From the cell containing the given text, extract its center point as [x, y] coordinate. 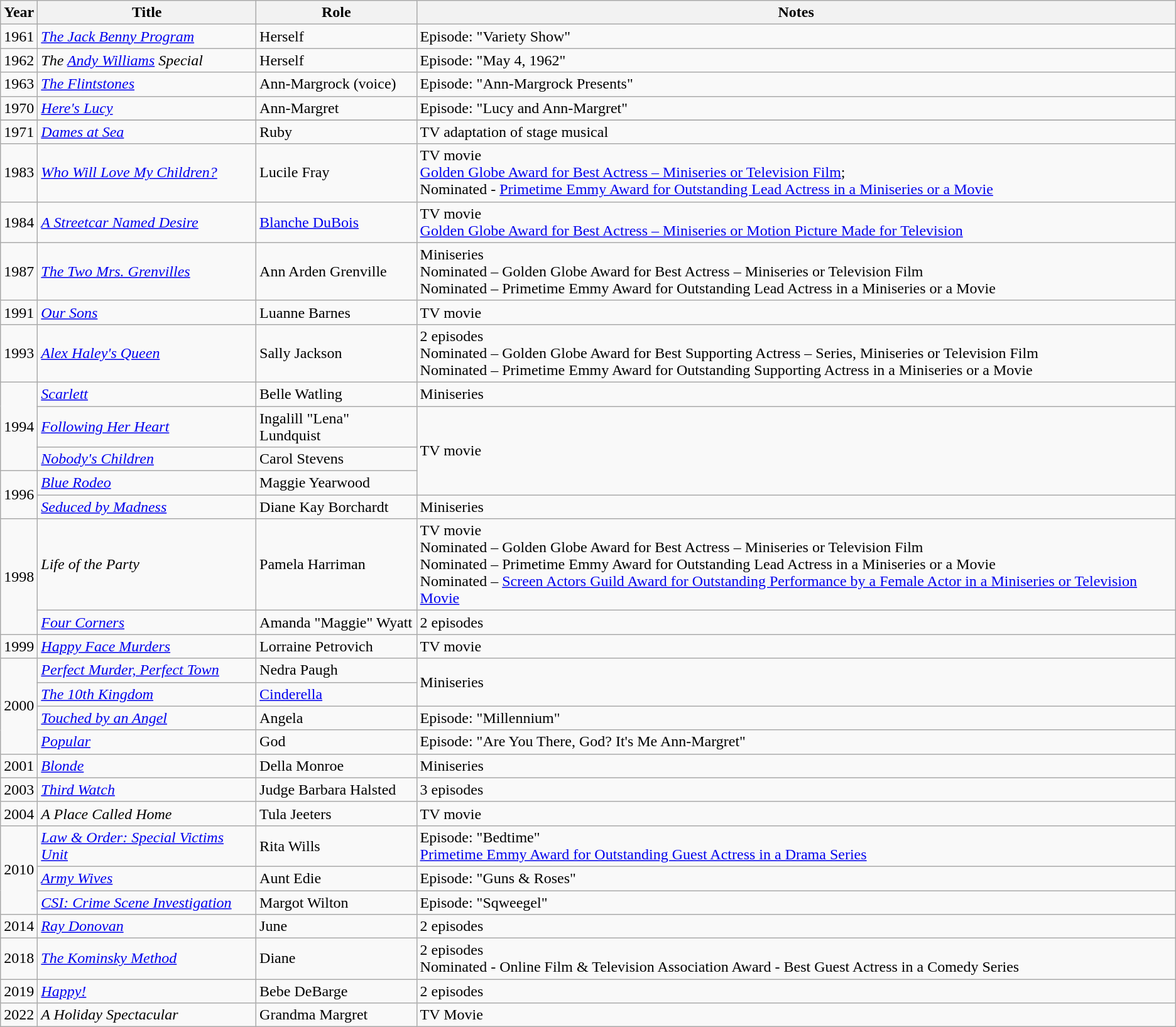
Sally Jackson [337, 353]
Nobody's Children [147, 459]
TV movieGolden Globe Award for Best Actress – Miniseries or Motion Picture Made for Television [796, 222]
The Andy Williams Special [147, 60]
Della Monroe [337, 766]
2022 [19, 1015]
The Two Mrs. Grenvilles [147, 271]
1963 [19, 84]
2003 [19, 790]
Army Wives [147, 878]
1993 [19, 353]
Episode: "Sqweegel" [796, 903]
Role [337, 13]
Happy! [147, 991]
Episode: "Ann-Margrock Presents" [796, 84]
1961 [19, 36]
The Kominsky Method [147, 959]
Cinderella [337, 694]
TV adaptation of stage musical [796, 132]
1970 [19, 108]
Scarlett [147, 394]
Belle Watling [337, 394]
Ann Arden Grenville [337, 271]
Four Corners [147, 622]
Episode: "Variety Show" [796, 36]
Nedra Paugh [337, 670]
Diane [337, 959]
God [337, 742]
1984 [19, 222]
Life of the Party [147, 565]
Episode: "Millennium" [796, 718]
The 10th Kingdom [147, 694]
Judge Barbara Halsted [337, 790]
1971 [19, 132]
Episode: "Are You There, God? It's Me Ann-Margret" [796, 742]
1991 [19, 312]
Diane Kay Borchardt [337, 507]
CSI: Crime Scene Investigation [147, 903]
2014 [19, 926]
1983 [19, 173]
1999 [19, 646]
Lorraine Petrovich [337, 646]
A Place Called Home [147, 813]
Pamela Harriman [337, 565]
1996 [19, 495]
A Streetcar Named Desire [147, 222]
2001 [19, 766]
Margot Wilton [337, 903]
TV Movie [796, 1015]
Following Her Heart [147, 426]
1962 [19, 60]
Rita Wills [337, 845]
Our Sons [147, 312]
Notes [796, 13]
2000 [19, 706]
Happy Face Murders [147, 646]
Here's Lucy [147, 108]
Episode: "Lucy and Ann-Margret" [796, 108]
The Jack Benny Program [147, 36]
Luanne Barnes [337, 312]
2 episodes Nominated - Online Film & Television Association Award - Best Guest Actress in a Comedy Series [796, 959]
The Flintstones [147, 84]
Third Watch [147, 790]
2004 [19, 813]
2019 [19, 991]
Ann-Margret [337, 108]
Dames at Sea [147, 132]
Blue Rodeo [147, 483]
A Holiday Spectacular [147, 1015]
Amanda "Maggie" Wyatt [337, 622]
Year [19, 13]
2018 [19, 959]
Maggie Yearwood [337, 483]
Lucile Fray [337, 173]
Bebe DeBarge [337, 991]
Tula Jeeters [337, 813]
1998 [19, 577]
Episode: "May 4, 1962" [796, 60]
Blanche DuBois [337, 222]
Popular [147, 742]
Perfect Murder, Perfect Town [147, 670]
Carol Stevens [337, 459]
Alex Haley's Queen [147, 353]
June [337, 926]
Grandma Margret [337, 1015]
Touched by an Angel [147, 718]
2010 [19, 869]
Aunt Edie [337, 878]
Episode: "Bedtime"Primetime Emmy Award for Outstanding Guest Actress in a Drama Series [796, 845]
Ray Donovan [147, 926]
1987 [19, 271]
Blonde [147, 766]
Who Will Love My Children? [147, 173]
1994 [19, 426]
3 episodes [796, 790]
Ruby [337, 132]
Angela [337, 718]
Seduced by Madness [147, 507]
Ingalill "Lena" Lundquist [337, 426]
Episode: "Guns & Roses" [796, 878]
Title [147, 13]
Ann-Margrock (voice) [337, 84]
Law & Order: Special Victims Unit [147, 845]
